Provide the [x, y] coordinate of the cell's center where the given text is located.  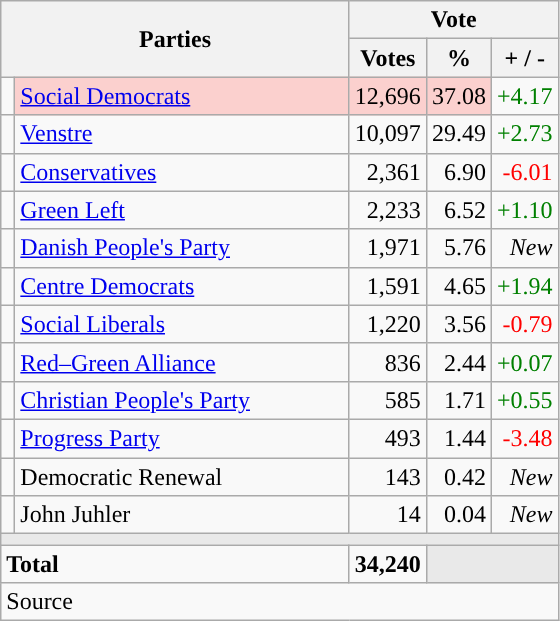
2,361 [388, 172]
-0.79 [524, 324]
Venstre [182, 134]
Social Democrats [182, 96]
John Juhler [182, 515]
0.42 [458, 477]
% [458, 58]
14 [388, 515]
Social Liberals [182, 324]
6.52 [458, 210]
+1.94 [524, 286]
+2.73 [524, 134]
143 [388, 477]
2.44 [458, 362]
3.56 [458, 324]
1,220 [388, 324]
Progress Party [182, 438]
-3.48 [524, 438]
37.08 [458, 96]
+ / - [524, 58]
Source [280, 602]
1.44 [458, 438]
12,696 [388, 96]
1.71 [458, 400]
5.76 [458, 248]
Conservatives [182, 172]
+1.10 [524, 210]
493 [388, 438]
1,971 [388, 248]
Vote [454, 20]
34,240 [388, 564]
10,097 [388, 134]
Danish People's Party [182, 248]
29.49 [458, 134]
Red–Green Alliance [182, 362]
Parties [176, 39]
-6.01 [524, 172]
Votes [388, 58]
Green Left [182, 210]
Centre Democrats [182, 286]
Christian People's Party [182, 400]
+0.07 [524, 362]
0.04 [458, 515]
4.65 [458, 286]
1,591 [388, 286]
+0.55 [524, 400]
Democratic Renewal [182, 477]
Total [176, 564]
836 [388, 362]
+4.17 [524, 96]
2,233 [388, 210]
585 [388, 400]
6.90 [458, 172]
